Return [x, y] of the center of cell containing provided text 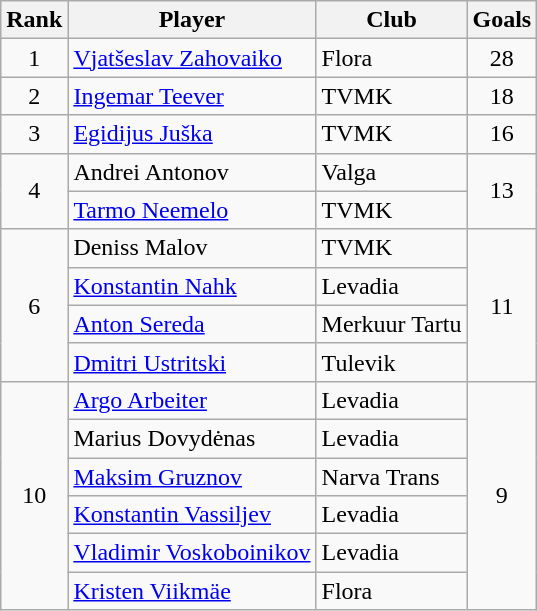
11 [502, 305]
28 [502, 58]
6 [34, 305]
Tarmo Neemelo [192, 210]
13 [502, 191]
Anton Sereda [192, 324]
Maksim Gruznov [192, 477]
Marius Dovydėnas [192, 438]
Rank [34, 20]
Konstantin Vassiljev [192, 515]
Merkuur Tartu [392, 324]
Goals [502, 20]
Player [192, 20]
4 [34, 191]
Club [392, 20]
18 [502, 96]
Tulevik [392, 362]
2 [34, 96]
Kristen Viikmäe [192, 591]
1 [34, 58]
Dmitri Ustritski [192, 362]
Argo Arbeiter [192, 400]
Ingemar Teever [192, 96]
Egidijus Juška [192, 134]
10 [34, 495]
16 [502, 134]
Valga [392, 172]
Vladimir Voskoboinikov [192, 553]
Narva Trans [392, 477]
3 [34, 134]
9 [502, 495]
Vjatšeslav Zahovaiko [192, 58]
Andrei Antonov [192, 172]
Deniss Malov [192, 248]
Konstantin Nahk [192, 286]
